Output the (x, y) coordinate of the center of the cell containing the given text.  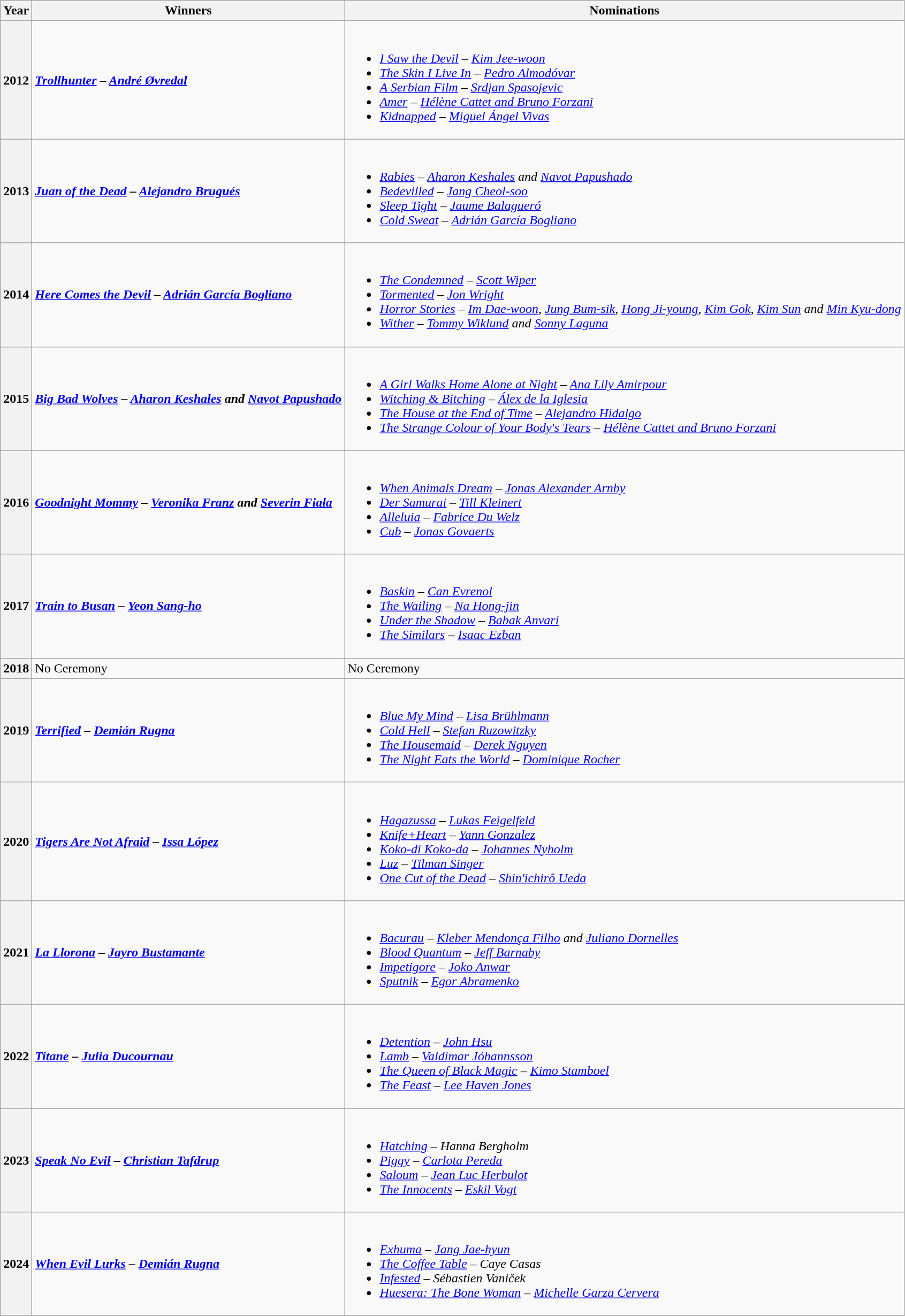
Hagazussa – Lukas FeigelfeldKnife+Heart – Yann GonzalezKoko-di Koko-da – Johannes NyholmLuz – Tilman SingerOne Cut of the Dead – Shin'ichirô Ueda (624, 841)
2013 (16, 191)
Juan of the Dead – Alejandro Brugués (188, 191)
Here Comes the Devil – Adrián García Bogliano (188, 295)
Bacurau – Kleber Mendonça Filho and Juliano DornellesBlood Quantum – Jeff BarnabyImpetigore – Joko AnwarSputnik – Egor Abramenko (624, 952)
2014 (16, 295)
2015 (16, 399)
2023 (16, 1160)
Winners (188, 11)
Titane – Julia Ducournau (188, 1056)
2016 (16, 502)
2018 (16, 668)
Big Bad Wolves – Aharon Keshales and Navot Papushado (188, 399)
Trollhunter – André Øvredal (188, 80)
Speak No Evil – Christian Tafdrup (188, 1160)
2022 (16, 1056)
Hatching – Hanna BergholmPiggy – Carlota PeredaSaloum – Jean Luc HerbulotThe Innocents – Eskil Vogt (624, 1160)
Terrified – Demián Rugna (188, 730)
When Evil Lurks – Demián Rugna (188, 1264)
2012 (16, 80)
La Llorona – Jayro Bustamante (188, 952)
2021 (16, 952)
2017 (16, 606)
Goodnight Mommy – Veronika Franz and Severin Fiala (188, 502)
Exhuma – Jang Jae-hyunThe Coffee Table – Caye CasasInfested – Sébastien VaničekHuesera: The Bone Woman – Michelle Garza Cervera (624, 1264)
Blue My Mind – Lisa BrühlmannCold Hell – Stefan RuzowitzkyThe Housemaid – Derek NguyenThe Night Eats the World – Dominique Rocher (624, 730)
Detention – John HsuLamb – Valdimar JóhannssonThe Queen of Black Magic – Kimo StamboelThe Feast – Lee Haven Jones (624, 1056)
Baskin – Can EvrenolThe Wailing – Na Hong-jinUnder the Shadow – Babak AnvariThe Similars – Isaac Ezban (624, 606)
2020 (16, 841)
Rabies – Aharon Keshales and Navot PapushadoBedevilled – Jang Cheol-sooSleep Tight – Jaume BalagueróCold Sweat – Adrián García Bogliano (624, 191)
Tigers Are Not Afraid – Issa López (188, 841)
Nominations (624, 11)
2019 (16, 730)
Train to Busan – Yeon Sang-ho (188, 606)
2024 (16, 1264)
Year (16, 11)
When Animals Dream – Jonas Alexander ArnbyDer Samurai – Till KleinertAlleluia – Fabrice Du WelzCub – Jonas Govaerts (624, 502)
